Provide the [X, Y] coordinate of the cell's center where the given text is located.  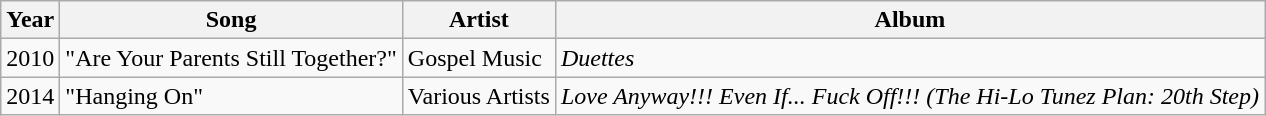
"Are Your Parents Still Together?" [232, 58]
Various Artists [478, 96]
Gospel Music [478, 58]
Artist [478, 20]
"Hanging On" [232, 96]
Love Anyway!!! Even If... Fuck Off!!! (The Hi-Lo Tunez Plan: 20th Step) [910, 96]
Song [232, 20]
2010 [30, 58]
Duettes [910, 58]
Year [30, 20]
2014 [30, 96]
Album [910, 20]
